Capture the cell that displays the provided text and extract its (x, y) central coordinate. 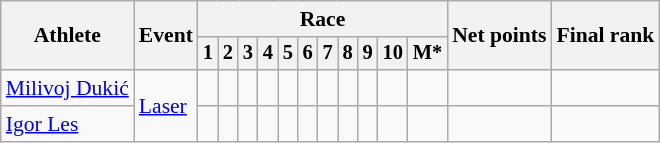
2 (228, 54)
4 (268, 54)
3 (248, 54)
9 (368, 54)
Laser (166, 106)
Race (322, 19)
5 (288, 54)
10 (393, 54)
Milivoj Dukić (68, 88)
7 (328, 54)
6 (308, 54)
M* (428, 54)
Final rank (605, 36)
Net points (499, 36)
8 (348, 54)
Athlete (68, 36)
1 (208, 54)
Event (166, 36)
Igor Les (68, 124)
